From the cell containing the given text, extract its center point as (X, Y) coordinate. 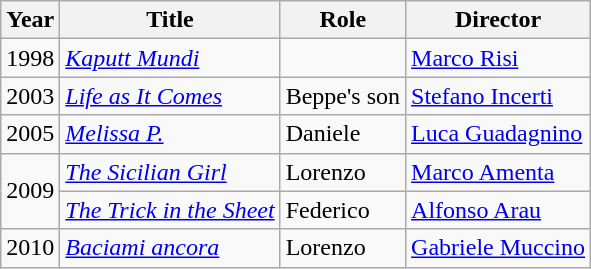
Stefano Incerti (498, 96)
Daniele (342, 134)
The Trick in the Sheet (170, 210)
Kaputt Mundi (170, 58)
Role (342, 20)
Director (498, 20)
Marco Risi (498, 58)
Baciami ancora (170, 248)
Gabriele Muccino (498, 248)
2010 (30, 248)
Title (170, 20)
Year (30, 20)
Life as It Comes (170, 96)
2003 (30, 96)
1998 (30, 58)
Alfonso Arau (498, 210)
Beppe's son (342, 96)
The Sicilian Girl (170, 172)
2005 (30, 134)
Luca Guadagnino (498, 134)
Marco Amenta (498, 172)
2009 (30, 191)
Federico (342, 210)
Melissa P. (170, 134)
